Locate the cell with the specified text and output its [x, y] center coordinate. 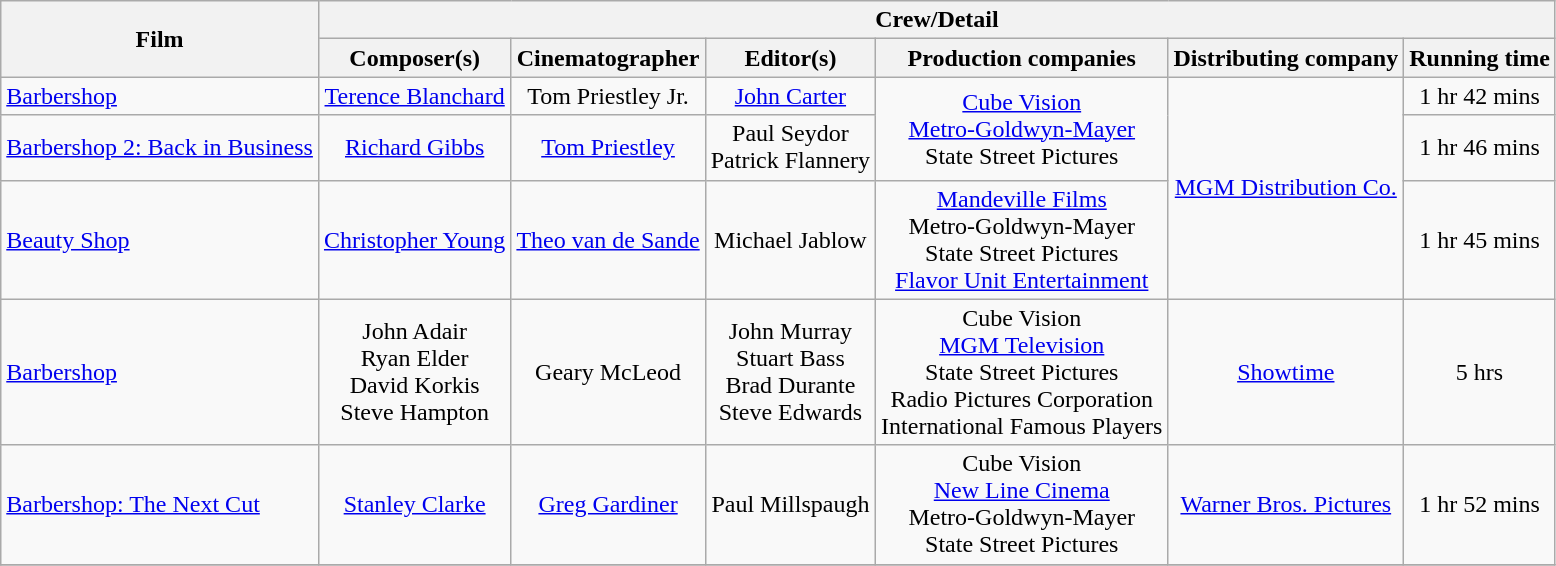
Paul Millspaugh [790, 504]
Film [160, 39]
John MurrayStuart BassBrad DuranteSteve Edwards [790, 372]
Crew/Detail [936, 20]
Stanley Clarke [414, 504]
Cube VisionMGM TelevisionState Street PicturesRadio Pictures CorporationInternational Famous Players [1022, 372]
Production companies [1022, 58]
Showtime [1286, 372]
1 hr 46 mins [1480, 148]
5 hrs [1480, 372]
Greg Gardiner [608, 504]
Geary McLeod [608, 372]
Mandeville FilmsMetro-Goldwyn-MayerState Street PicturesFlavor Unit Entertainment [1022, 240]
Cinematographer [608, 58]
John Carter [790, 96]
Theo van de Sande [608, 240]
Composer(s) [414, 58]
Terence Blanchard [414, 96]
Editor(s) [790, 58]
Christopher Young [414, 240]
Tom Priestley [608, 148]
Barbershop: The Next Cut [160, 504]
Barbershop 2: Back in Business [160, 148]
Beauty Shop [160, 240]
1 hr 45 mins [1480, 240]
Running time [1480, 58]
Michael Jablow [790, 240]
1 hr 52 mins [1480, 504]
Paul SeydorPatrick Flannery [790, 148]
Distributing company [1286, 58]
1 hr 42 mins [1480, 96]
Warner Bros. Pictures [1286, 504]
Cube VisionMetro-Goldwyn-MayerState Street Pictures [1022, 128]
Cube VisionNew Line CinemaMetro-Goldwyn-MayerState Street Pictures [1022, 504]
Richard Gibbs [414, 148]
Tom Priestley Jr. [608, 96]
John AdairRyan ElderDavid KorkisSteve Hampton [414, 372]
MGM Distribution Co. [1286, 188]
